Return [X, Y] of the center of cell containing provided text 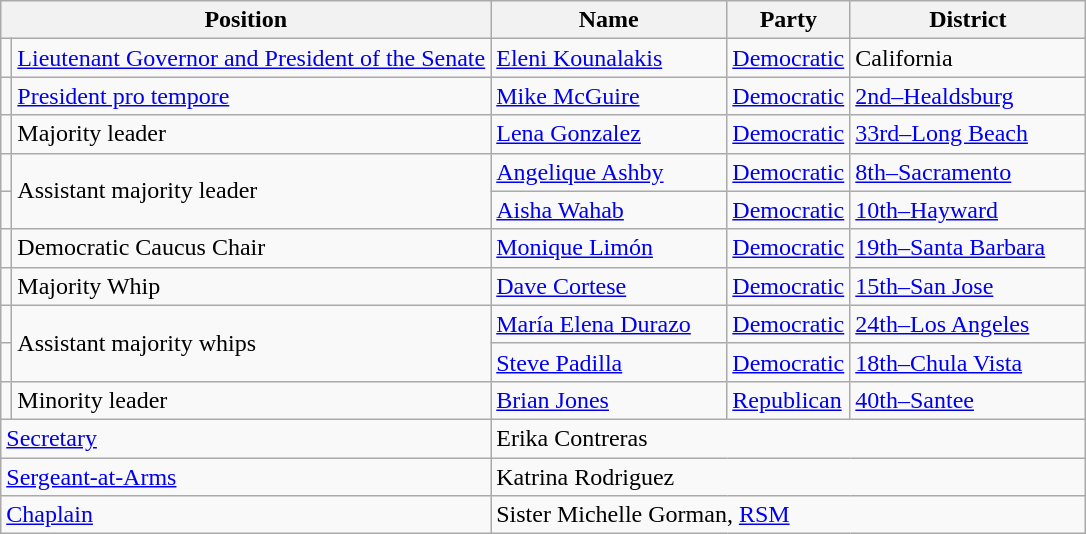
8th–Sacramento [968, 172]
18th–Chula Vista [968, 362]
15th–San Jose [968, 286]
Name [609, 20]
Steve Padilla [609, 362]
Lena Gonzalez [609, 134]
Majority Whip [252, 286]
Assistant majority leader [252, 191]
Dave Cortese [609, 286]
Secretary [246, 438]
Erika Contreras [788, 438]
Democratic Caucus Chair [252, 248]
Majority leader [252, 134]
Assistant majority whips [252, 343]
2nd–Healdsburg [968, 96]
Monique Limón [609, 248]
Party [788, 20]
District [968, 20]
Republican [788, 400]
Minority leader [252, 400]
Lieutenant Governor and President of the Senate [252, 58]
Brian Jones [609, 400]
Position [246, 20]
Aisha Wahab [609, 210]
Sergeant-at-Arms [246, 477]
Angelique Ashby [609, 172]
Sister Michelle Gorman, RSM [788, 515]
33rd–Long Beach [968, 134]
Chaplain [246, 515]
President pro tempore [252, 96]
Mike McGuire [609, 96]
24th–Los Angeles [968, 324]
María Elena Durazo [609, 324]
19th–Santa Barbara [968, 248]
California [968, 58]
Eleni Kounalakis [609, 58]
10th–Hayward [968, 210]
Katrina Rodriguez [788, 477]
40th–Santee [968, 400]
